Return the [x, y] coordinate for the center point of the cell that contains the specified text.  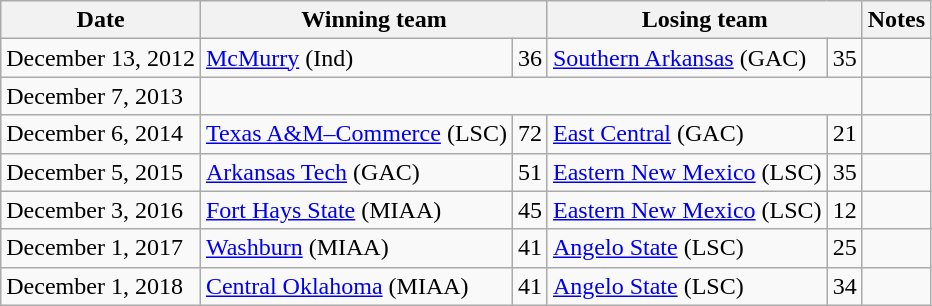
McMurry (Ind) [356, 58]
Washburn (MIAA) [356, 248]
December 1, 2018 [101, 286]
36 [530, 58]
21 [844, 134]
Central Oklahoma (MIAA) [356, 286]
Losing team [704, 20]
Winning team [374, 20]
Southern Arkansas (GAC) [687, 58]
December 1, 2017 [101, 248]
December 7, 2013 [101, 96]
25 [844, 248]
December 13, 2012 [101, 58]
45 [530, 210]
December 5, 2015 [101, 172]
December 3, 2016 [101, 210]
Notes [896, 20]
Fort Hays State (MIAA) [356, 210]
Date [101, 20]
51 [530, 172]
Texas A&M–Commerce (LSC) [356, 134]
Arkansas Tech (GAC) [356, 172]
December 6, 2014 [101, 134]
72 [530, 134]
34 [844, 286]
East Central (GAC) [687, 134]
12 [844, 210]
